Locate the cell with the specified text and output its [x, y] center coordinate. 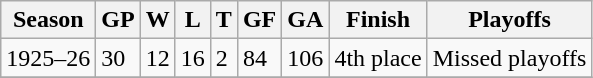
4th place [378, 58]
Playoffs [510, 20]
106 [306, 58]
2 [224, 58]
Season [48, 20]
Missed playoffs [510, 58]
16 [192, 58]
GF [259, 20]
L [192, 20]
Finish [378, 20]
30 [118, 58]
GA [306, 20]
W [158, 20]
84 [259, 58]
T [224, 20]
1925–26 [48, 58]
GP [118, 20]
12 [158, 58]
